Return the (x, y) coordinate for the center point of the cell that contains the specified text.  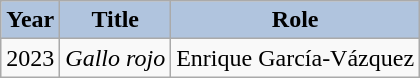
2023 (30, 58)
Role (296, 20)
Gallo rojo (116, 58)
Year (30, 20)
Enrique García-Vázquez (296, 58)
Title (116, 20)
